Return [x, y] of the center of cell containing provided text 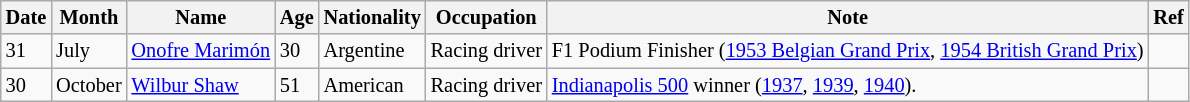
Indianapolis 500 winner (1937, 1939, 1940). [848, 85]
51 [297, 85]
October [88, 85]
Argentine [372, 51]
Nationality [372, 17]
Name [201, 17]
Wilbur Shaw [201, 85]
F1 Podium Finisher (1953 Belgian Grand Prix, 1954 British Grand Prix) [848, 51]
July [88, 51]
Occupation [486, 17]
Onofre Marimón [201, 51]
Ref [1168, 17]
Date [26, 17]
Age [297, 17]
Note [848, 17]
31 [26, 51]
Month [88, 17]
American [372, 85]
